Pinpoint the cell where the given text exists, returning its [x, y] midpoint coordinate. 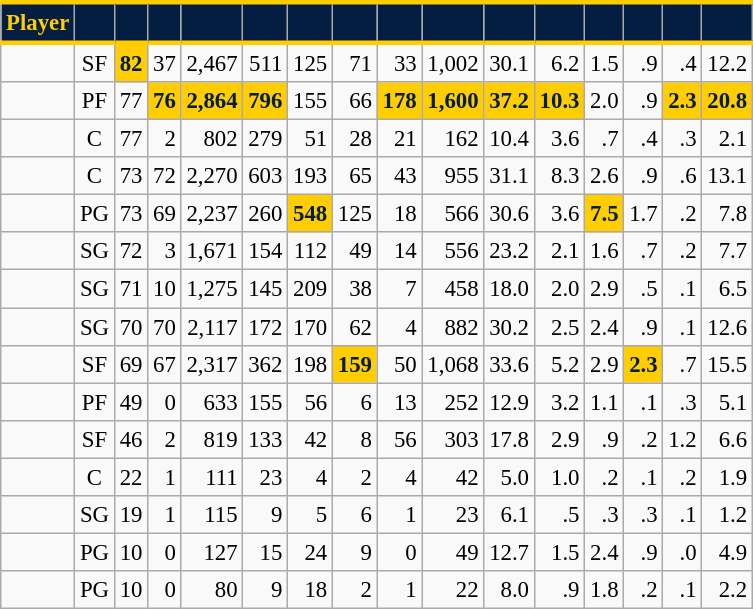
3.2 [559, 402]
13.1 [727, 176]
603 [266, 176]
8 [354, 439]
882 [453, 327]
20.8 [727, 101]
1.1 [604, 402]
170 [310, 327]
65 [354, 176]
67 [164, 364]
556 [453, 251]
23.2 [509, 251]
15 [266, 552]
2,270 [212, 176]
10.4 [509, 139]
17.8 [509, 439]
145 [266, 289]
.0 [682, 552]
133 [266, 439]
1,671 [212, 251]
2.5 [559, 327]
5.2 [559, 364]
172 [266, 327]
33.6 [509, 364]
198 [310, 364]
24 [310, 552]
21 [400, 139]
5.0 [509, 477]
7.8 [727, 214]
2,117 [212, 327]
1.9 [727, 477]
127 [212, 552]
51 [310, 139]
5 [310, 515]
260 [266, 214]
5.1 [727, 402]
76 [164, 101]
6.1 [509, 515]
115 [212, 515]
303 [453, 439]
458 [453, 289]
31.1 [509, 176]
37 [164, 62]
2,467 [212, 62]
6.5 [727, 289]
362 [266, 364]
12.7 [509, 552]
1.0 [559, 477]
12.9 [509, 402]
8.0 [509, 590]
633 [212, 402]
Player [38, 22]
6.2 [559, 62]
796 [266, 101]
111 [212, 477]
209 [310, 289]
279 [266, 139]
819 [212, 439]
1,275 [212, 289]
154 [266, 251]
19 [130, 515]
955 [453, 176]
13 [400, 402]
4.9 [727, 552]
178 [400, 101]
82 [130, 62]
33 [400, 62]
80 [212, 590]
2,317 [212, 364]
14 [400, 251]
30.2 [509, 327]
112 [310, 251]
30.1 [509, 62]
18.0 [509, 289]
12.6 [727, 327]
252 [453, 402]
30.6 [509, 214]
46 [130, 439]
62 [354, 327]
162 [453, 139]
548 [310, 214]
7.5 [604, 214]
8.3 [559, 176]
10.3 [559, 101]
566 [453, 214]
2.2 [727, 590]
159 [354, 364]
511 [266, 62]
2.6 [604, 176]
7 [400, 289]
38 [354, 289]
50 [400, 364]
193 [310, 176]
28 [354, 139]
1,068 [453, 364]
1,002 [453, 62]
1.7 [644, 214]
37.2 [509, 101]
.6 [682, 176]
1.8 [604, 590]
7.7 [727, 251]
2,864 [212, 101]
1,600 [453, 101]
12.2 [727, 62]
6.6 [727, 439]
2,237 [212, 214]
43 [400, 176]
66 [354, 101]
15.5 [727, 364]
1.6 [604, 251]
3 [164, 251]
802 [212, 139]
